Detect which cell encompasses the target text, then output its [X, Y] center coordinate. 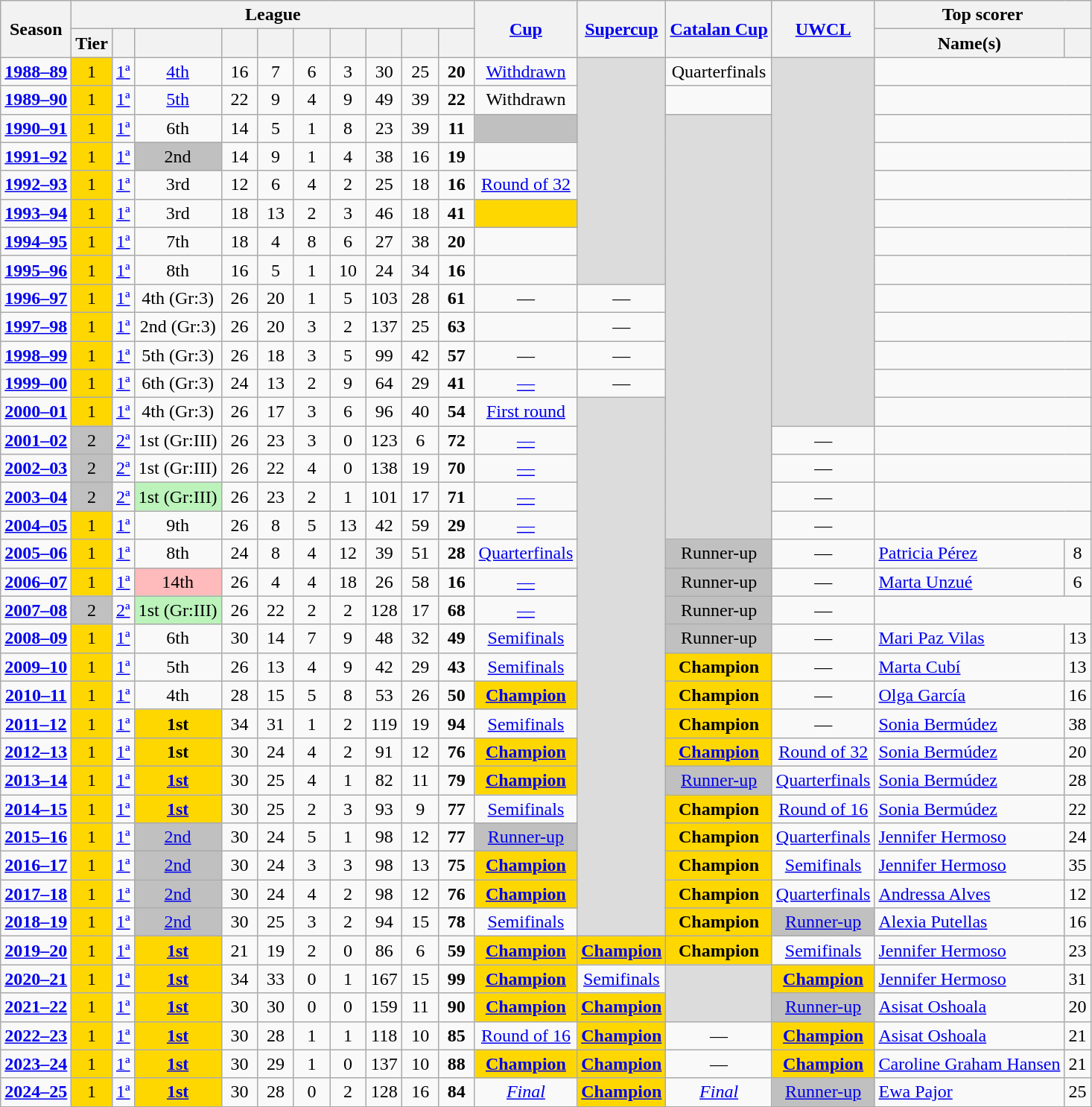
118 [384, 1035]
43 [457, 667]
5th (Gr:3) [177, 355]
90 [457, 1007]
61 [457, 298]
Patricia Pérez [970, 553]
1996–97 [36, 298]
Caroline Graham Hansen [970, 1064]
2001–02 [36, 440]
82 [384, 780]
86 [384, 951]
103 [384, 298]
6th (Gr:3) [177, 384]
2002–03 [36, 469]
71 [457, 497]
2010–11 [36, 695]
46 [384, 213]
96 [384, 412]
57 [457, 355]
1994–95 [36, 241]
Tier [92, 43]
UWCL [823, 29]
Ewa Pajor [970, 1092]
58 [420, 582]
1991–92 [36, 156]
2021–22 [36, 1007]
14th [177, 582]
2009–10 [36, 667]
2004–05 [36, 525]
1998–99 [36, 355]
2013–14 [36, 780]
Alexia Putellas [970, 922]
119 [384, 723]
Cup [526, 29]
1995–96 [36, 270]
48 [384, 638]
7th [177, 241]
Season [36, 29]
64 [384, 384]
1999–00 [36, 384]
2015–16 [36, 837]
2018–19 [36, 922]
123 [384, 440]
2016–17 [36, 866]
Olga García [970, 695]
2006–07 [36, 582]
1997–98 [36, 326]
51 [420, 553]
159 [384, 1007]
91 [384, 752]
2014–15 [36, 808]
2007–08 [36, 610]
2024–25 [36, 1092]
2019–20 [36, 951]
League [273, 15]
Marta Unzué [970, 582]
2012–13 [36, 752]
33 [276, 979]
32 [420, 638]
1993–94 [36, 213]
84 [457, 1092]
75 [457, 866]
101 [384, 497]
53 [384, 695]
88 [457, 1064]
63 [457, 326]
167 [384, 979]
2011–12 [36, 723]
1989–90 [36, 100]
79 [457, 780]
1992–93 [36, 185]
2017–18 [36, 894]
70 [457, 469]
2000–01 [36, 412]
1990–91 [36, 128]
2020–21 [36, 979]
First round [526, 412]
Andressa Alves [970, 894]
40 [420, 412]
93 [384, 808]
85 [457, 1035]
50 [457, 695]
2008–09 [36, 638]
54 [457, 412]
78 [457, 922]
72 [457, 440]
Name(s) [970, 43]
Top scorer [983, 15]
Supercup [621, 29]
27 [384, 241]
138 [384, 469]
2023–24 [36, 1064]
2022–23 [36, 1035]
Marta Cubí [970, 667]
9th [177, 525]
2005–06 [36, 553]
68 [457, 610]
1988–89 [36, 72]
Mari Paz Vilas [970, 638]
2003–04 [36, 497]
Catalan Cup [719, 29]
2nd (Gr:3) [177, 326]
35 [1077, 866]
